Extract the [x, y] coordinate from the center of the cell holding the provided text.  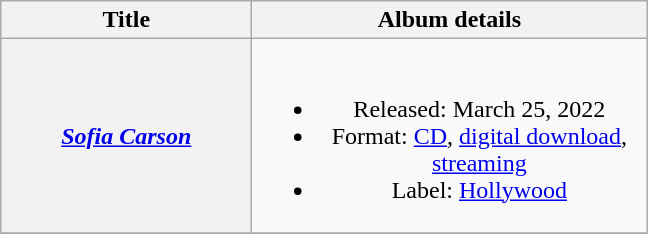
Sofia Carson [126, 136]
Album details [450, 20]
Released: March 25, 2022Format: CD, digital download, streamingLabel: Hollywood [450, 136]
Title [126, 20]
